From the cell containing the given text, extract its center point as [x, y] coordinate. 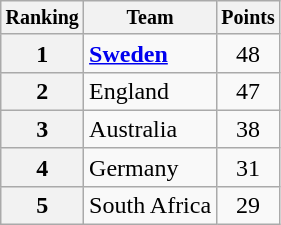
Sweden [150, 53]
Team [150, 18]
Ranking [42, 18]
4 [42, 167]
5 [42, 205]
29 [248, 205]
Points [248, 18]
3 [42, 129]
48 [248, 53]
1 [42, 53]
Australia [150, 129]
South Africa [150, 205]
England [150, 91]
38 [248, 129]
31 [248, 167]
Germany [150, 167]
47 [248, 91]
2 [42, 91]
